Extract the (x, y) coordinate from the center of the cell holding the provided text.  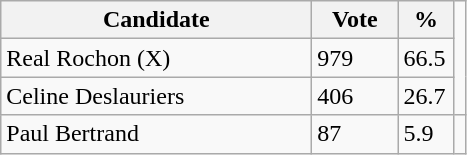
979 (355, 58)
Celine Deslauriers (156, 96)
26.7 (426, 96)
5.9 (426, 134)
% (426, 20)
87 (355, 134)
Paul Bertrand (156, 134)
Vote (355, 20)
66.5 (426, 58)
Real Rochon (X) (156, 58)
406 (355, 96)
Candidate (156, 20)
